Search for the cell housing the specified text and yield its (x, y) center coordinate. 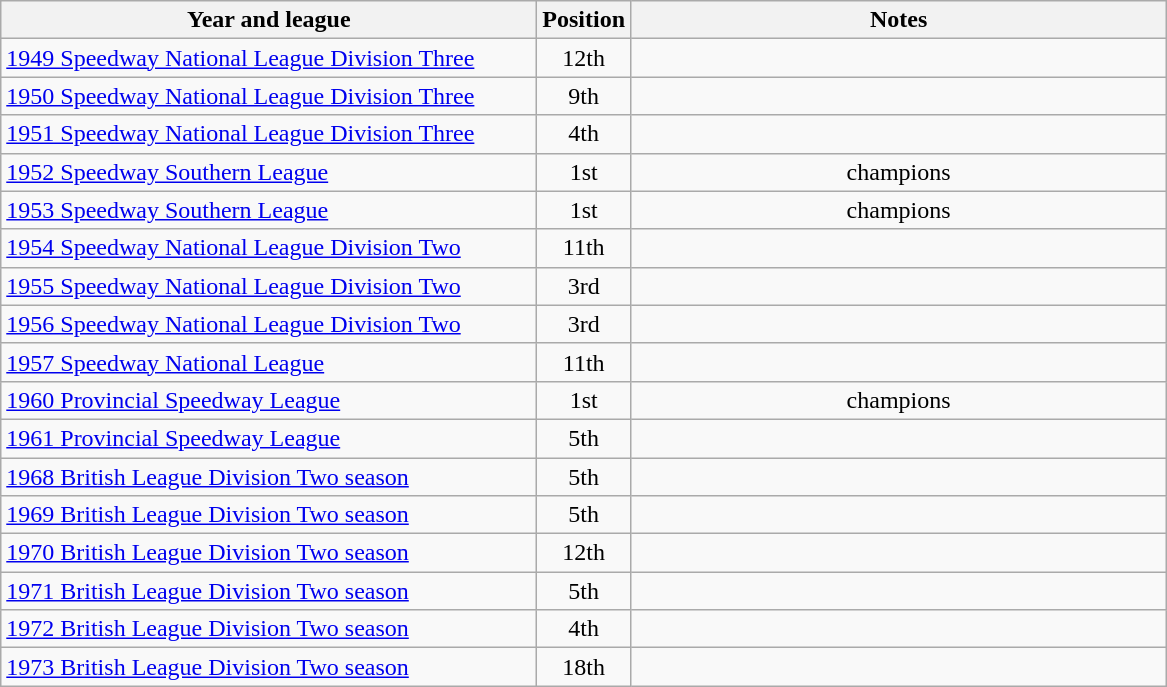
Position (584, 20)
Year and league (269, 20)
1955 Speedway National League Division Two (269, 286)
1954 Speedway National League Division Two (269, 248)
1970 British League Division Two season (269, 553)
1957 Speedway National League (269, 362)
9th (584, 96)
1952 Speedway Southern League (269, 172)
1949 Speedway National League Division Three (269, 58)
1951 Speedway National League Division Three (269, 134)
1973 British League Division Two season (269, 667)
1950 Speedway National League Division Three (269, 96)
1968 British League Division Two season (269, 477)
1956 Speedway National League Division Two (269, 324)
18th (584, 667)
1969 British League Division Two season (269, 515)
Notes (899, 20)
1971 British League Division Two season (269, 591)
1953 Speedway Southern League (269, 210)
1972 British League Division Two season (269, 629)
1961 Provincial Speedway League (269, 438)
1960 Provincial Speedway League (269, 400)
